Pinpoint the cell where the given text exists, returning its (x, y) midpoint coordinate. 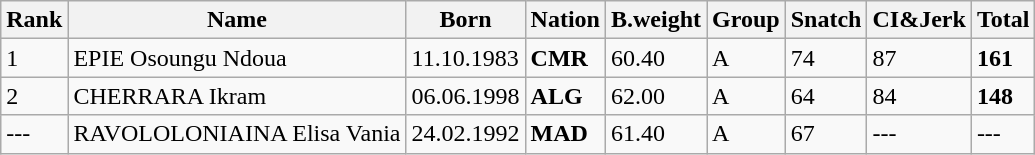
24.02.1992 (466, 134)
CI&Jerk (919, 20)
MAD (565, 134)
84 (919, 96)
148 (1003, 96)
CHERRARA Ikram (237, 96)
Total (1003, 20)
161 (1003, 58)
1 (34, 58)
06.06.1998 (466, 96)
2 (34, 96)
Name (237, 20)
67 (826, 134)
EPIE Osoungu Ndoua (237, 58)
61.40 (656, 134)
Rank (34, 20)
Group (746, 20)
87 (919, 58)
Snatch (826, 20)
Nation (565, 20)
ALG (565, 96)
RAVOLOLONIAINA Elisa Vania (237, 134)
11.10.1983 (466, 58)
74 (826, 58)
CMR (565, 58)
64 (826, 96)
B.weight (656, 20)
60.40 (656, 58)
62.00 (656, 96)
Born (466, 20)
